Provide the (x, y) coordinate of the cell's center where the given text is located.  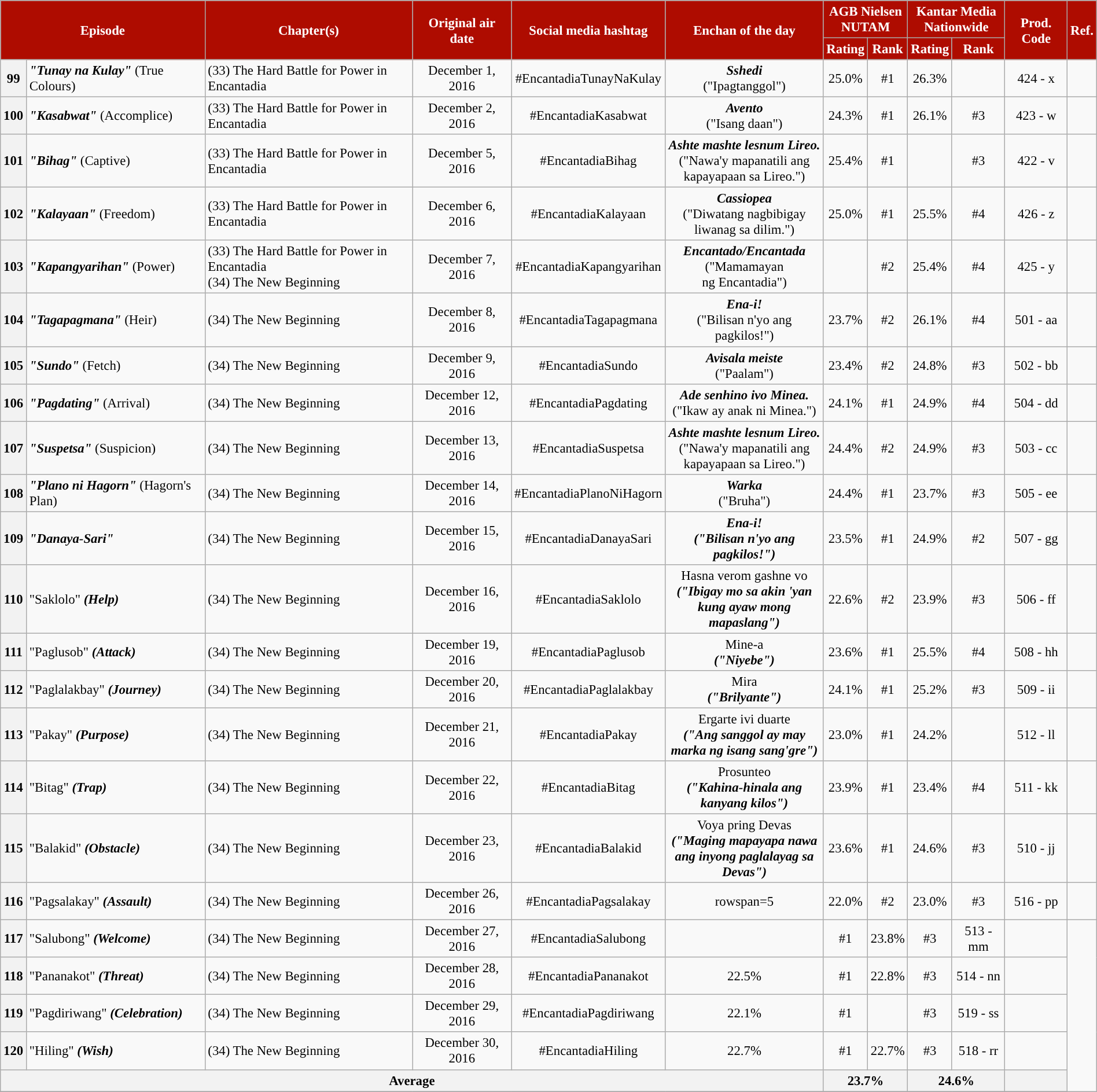
"Pananakot" (Threat) (116, 976)
26.3% (930, 79)
Ade senhino ivo Minea.("Ikaw ay anak ni Minea.") (744, 403)
"Kasabwat" (Accomplice) (116, 116)
514 - nn (978, 976)
117 (14, 939)
"Suspetsa" (Suspicion) (116, 448)
#EncantadiaTunayNaKulay (588, 79)
Episode (103, 30)
December 2, 2016 (462, 116)
#EncantadiaPaglalakbay (588, 690)
AGB NielsenNUTAM (866, 20)
December 19, 2016 (462, 652)
24.3% (845, 116)
#EncantadiaSundo (588, 366)
113 (14, 734)
102 (14, 214)
120 (14, 1051)
116 (14, 902)
508 - hh (1036, 652)
December 13, 2016 (462, 448)
101 (14, 161)
510 - jj (1036, 848)
504 - dd (1036, 403)
511 - kk (1036, 788)
December 6, 2016 (462, 214)
December 20, 2016 (462, 690)
"Hiling" (Wish) (116, 1051)
424 - x (1036, 79)
Enchan of the day (744, 30)
109 (14, 538)
22.8% (888, 976)
"Tunay na Kulay" (True Colours) (116, 79)
Ergarte ivi duarte("Ang sanggol ay may marka ng isang sang'gre") (744, 734)
#EncantadiaPagsalakay (588, 902)
"Kapangyarihan" (Power) (116, 267)
518 - rr (978, 1051)
(33) The Hard Battle for Power in Encantadia(34) The New Beginning (309, 267)
114 (14, 788)
December 14, 2016 (462, 493)
"Plano ni Hagorn" (Hagorn's Plan) (116, 493)
Warka("Bruha") (744, 493)
December 9, 2016 (462, 366)
Avisala meiste("Paalam") (744, 366)
112 (14, 690)
December 21, 2016 (462, 734)
"Sundo" (Fetch) (116, 366)
99 (14, 79)
December 12, 2016 (462, 403)
108 (14, 493)
503 - cc (1036, 448)
512 - ll (1036, 734)
Encantado/Encantada("Mamamayan ng Encantadia") (744, 267)
Prod. Code (1036, 30)
Hasna verom gashne vo("Ibigay mo sa akin 'yan kung ayaw mong mapaslang") (744, 600)
502 - bb (1036, 366)
"Pagdating" (Arrival) (116, 403)
22.5% (744, 976)
Mine-a("Niyebe") (744, 652)
December 28, 2016 (462, 976)
#EncantadiaPlanoNiHagorn (588, 493)
100 (14, 116)
December 7, 2016 (462, 267)
"Balakid" (Obstacle) (116, 848)
Prosunteo("Kahina-hinala ang kanyang kilos") (744, 788)
#EncantadiaKalayaan (588, 214)
425 - y (1036, 267)
Voya pring Devas("Maging mapayapa nawa ang inyong paglalayag sa Devas") (744, 848)
#EncantadiaPakay (588, 734)
22.6% (845, 600)
Sshedi("Ipagtanggol") (744, 79)
December 16, 2016 (462, 600)
December 30, 2016 (462, 1051)
Average (412, 1080)
#EncantadiaSaklolo (588, 600)
#EncantadiaPagdiriwang (588, 1014)
23.8% (888, 939)
December 26, 2016 (462, 902)
December 29, 2016 (462, 1014)
#EncantadiaTagapagmana (588, 320)
#EncantadiaBalakid (588, 848)
#EncantadiaPagdating (588, 403)
104 (14, 320)
Original air date (462, 30)
24.2% (930, 734)
"Pakay" (Purpose) (116, 734)
"Tagapagmana" (Heir) (116, 320)
Kantar MediaNationwide (956, 20)
#EncantadiaKapangyarihan (588, 267)
Chapter(s) (309, 30)
#EncantadiaBihag (588, 161)
105 (14, 366)
"Paglusob" (Attack) (116, 652)
118 (14, 976)
"Bihag" (Captive) (116, 161)
506 - ff (1036, 600)
25.2% (930, 690)
Mira("Brilyante") (744, 690)
509 - ii (1036, 690)
#EncantadiaSuspetsa (588, 448)
"Kalayaan" (Freedom) (116, 214)
"Bitag" (Trap) (116, 788)
"Pagsalakay" (Assault) (116, 902)
#EncantadiaKasabwat (588, 116)
#EncantadiaHiling (588, 1051)
"Pagdiriwang" (Celebration) (116, 1014)
December 8, 2016 (462, 320)
111 (14, 652)
519 - ss (978, 1014)
rowspan=5 (744, 902)
"Danaya-Sari" (116, 538)
December 27, 2016 (462, 939)
119 (14, 1014)
December 23, 2016 (462, 848)
426 - z (1036, 214)
Avento("Isang daan") (744, 116)
505 - ee (1036, 493)
"Paglalakbay" (Journey) (116, 690)
516 - pp (1036, 902)
507 - gg (1036, 538)
103 (14, 267)
422 - v (1036, 161)
107 (14, 448)
23.5% (845, 538)
December 15, 2016 (462, 538)
"Salubong" (Welcome) (116, 939)
423 - w (1036, 116)
#EncantadiaSalubong (588, 939)
December 5, 2016 (462, 161)
24.8% (930, 366)
#EncantadiaDanayaSari (588, 538)
#EncantadiaPaglusob (588, 652)
Social media hashtag (588, 30)
"Saklolo" (Help) (116, 600)
Cassiopea("Diwatang nagbibigay liwanag sa dilim.") (744, 214)
December 1, 2016 (462, 79)
501 - aa (1036, 320)
106 (14, 403)
22.0% (845, 902)
Ref. (1082, 30)
#EncantadiaBitag (588, 788)
115 (14, 848)
110 (14, 600)
22.1% (744, 1014)
December 22, 2016 (462, 788)
#EncantadiaPananakot (588, 976)
513 - mm (978, 939)
